Return the (x, y) coordinate for the center point of the cell that contains the specified text.  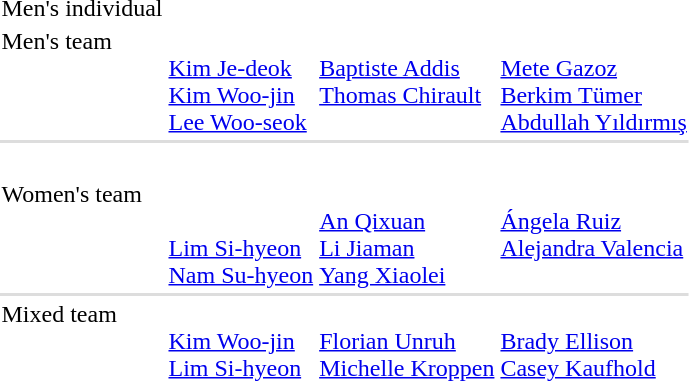
Lim Si-hyeonNam Su-hyeon (241, 234)
Ángela RuizAlejandra Valencia (594, 234)
An QixuanLi JiamanYang Xiaolei (407, 234)
Women's team (82, 234)
Mete GazozBerkim TümerAbdullah Yıldırmış (594, 82)
Men's team (82, 82)
Kim Je-deokKim Woo-jinLee Woo-seok (241, 82)
Baptiste AddisThomas Chirault (407, 82)
